Identify which cell holds the provided text, then report its (X, Y) central coordinate. 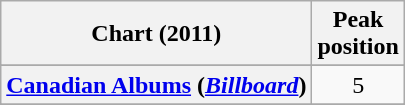
5 (358, 85)
Peakposition (358, 34)
Chart (2011) (156, 34)
Canadian Albums (Billboard) (156, 85)
